Scan for the cell matching the given text and deliver its (X, Y) coordinate at center. 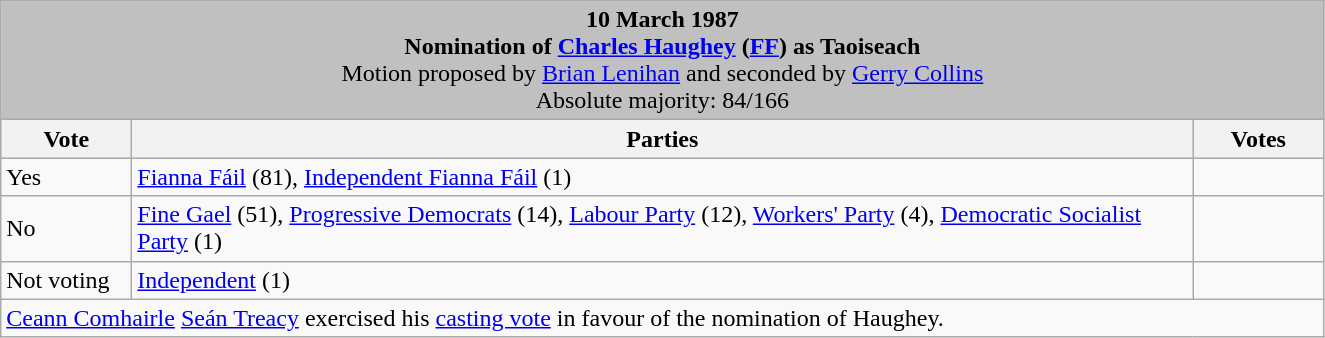
10 March 1987Nomination of Charles Haughey (FF) as TaoiseachMotion proposed by Brian Lenihan and seconded by Gerry CollinsAbsolute majority: 84/166 (662, 60)
Vote (66, 139)
Independent (1) (662, 280)
Votes (1258, 139)
Yes (66, 177)
Fine Gael (51), Progressive Democrats (14), Labour Party (12), Workers' Party (4), Democratic Socialist Party (1) (662, 228)
Ceann Comhairle Seán Treacy exercised his casting vote in favour of the nomination of Haughey. (662, 318)
Not voting (66, 280)
Fianna Fáil (81), Independent Fianna Fáil (1) (662, 177)
No (66, 228)
Parties (662, 139)
